Search for the cell housing the specified text and yield its (x, y) center coordinate. 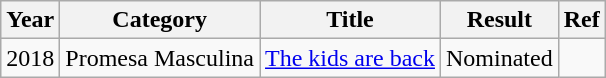
Ref (582, 20)
Title (350, 20)
Year (30, 20)
Result (499, 20)
Promesa Masculina (160, 58)
Category (160, 20)
The kids are back (350, 58)
2018 (30, 58)
Nominated (499, 58)
